Locate the cell with the specified text and output its [X, Y] center coordinate. 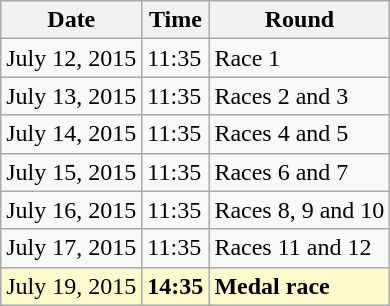
July 12, 2015 [72, 58]
Round [300, 20]
Time [176, 20]
Races 4 and 5 [300, 134]
Races 8, 9 and 10 [300, 210]
Date [72, 20]
Race 1 [300, 58]
July 14, 2015 [72, 134]
July 15, 2015 [72, 172]
July 19, 2015 [72, 286]
July 16, 2015 [72, 210]
14:35 [176, 286]
Medal race [300, 286]
Races 6 and 7 [300, 172]
July 13, 2015 [72, 96]
Races 2 and 3 [300, 96]
Races 11 and 12 [300, 248]
July 17, 2015 [72, 248]
